Detect which cell encompasses the target text, then output its [X, Y] center coordinate. 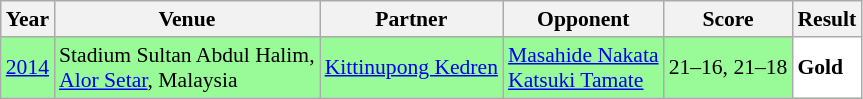
Venue [187, 19]
Opponent [584, 19]
Score [728, 19]
Kittinupong Kedren [412, 68]
21–16, 21–18 [728, 68]
Gold [826, 68]
Year [28, 19]
2014 [28, 68]
Partner [412, 19]
Stadium Sultan Abdul Halim,Alor Setar, Malaysia [187, 68]
Masahide Nakata Katsuki Tamate [584, 68]
Result [826, 19]
